Capture the cell that displays the provided text and extract its [x, y] central coordinate. 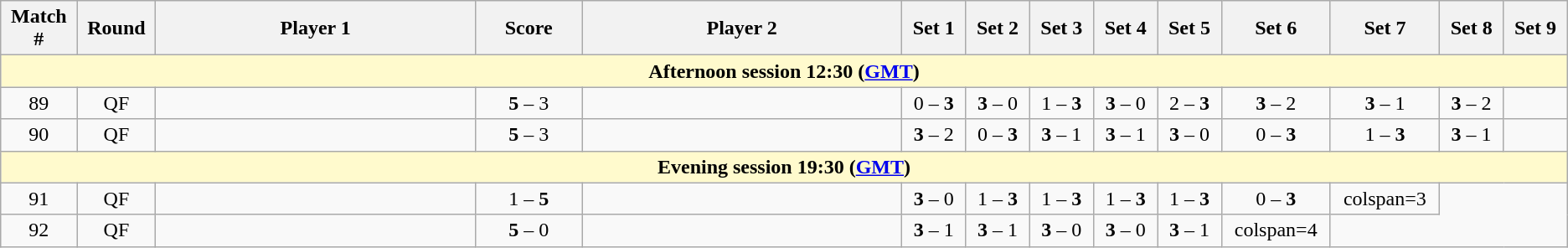
Set 1 [933, 28]
Set 8 [1471, 28]
Set 3 [1061, 28]
90 [39, 135]
Set 6 [1276, 28]
Match # [39, 28]
5 – 0 [529, 230]
Evening session 19:30 (GMT) [784, 167]
Round [116, 28]
colspan=4 [1276, 230]
Player 2 [742, 28]
Afternoon session 12:30 (GMT) [784, 71]
Set 9 [1535, 28]
Set 7 [1385, 28]
89 [39, 103]
Score [529, 28]
92 [39, 230]
1 – 5 [529, 199]
2 – 3 [1189, 103]
91 [39, 199]
Set 5 [1189, 28]
Player 1 [316, 28]
Set 4 [1125, 28]
Set 2 [998, 28]
colspan=3 [1385, 199]
